Extract the [x, y] coordinate from the center of the cell holding the provided text.  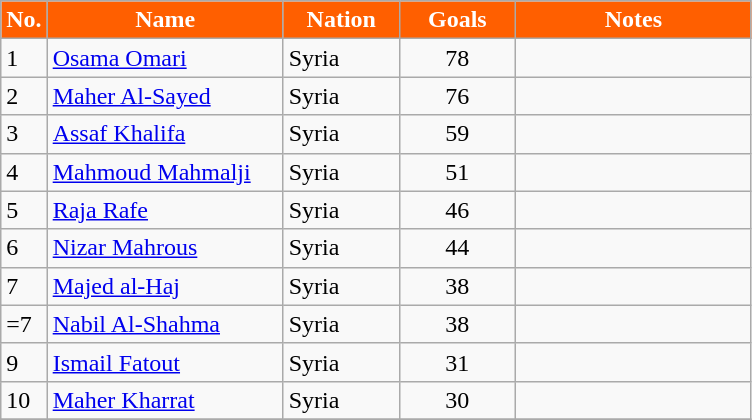
Nabil Al-Shahma [165, 324]
No. [24, 20]
Nizar Mahrous [165, 248]
Maher Al-Sayed [165, 96]
Nation [341, 20]
Name [165, 20]
Goals [457, 20]
59 [457, 134]
2 [24, 96]
4 [24, 172]
46 [457, 210]
Maher Kharrat [165, 400]
=7 [24, 324]
3 [24, 134]
Osama Omari [165, 58]
76 [457, 96]
44 [457, 248]
9 [24, 362]
Notes [633, 20]
31 [457, 362]
30 [457, 400]
10 [24, 400]
Raja Rafe [165, 210]
Ismail Fatout [165, 362]
Mahmoud Mahmalji [165, 172]
Majed al-Haj [165, 286]
7 [24, 286]
6 [24, 248]
Assaf Khalifa [165, 134]
51 [457, 172]
1 [24, 58]
78 [457, 58]
5 [24, 210]
